Return the [X, Y] coordinate for the center point of the cell that contains the specified text.  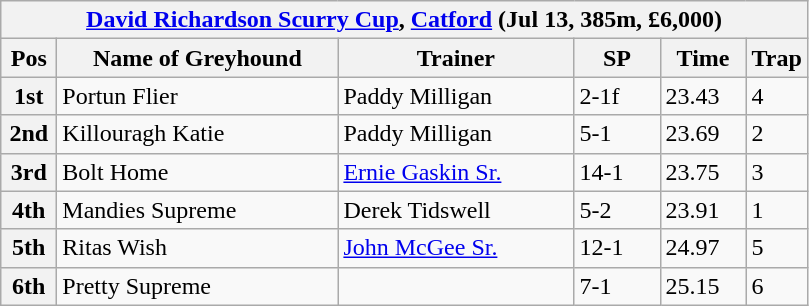
Mandies Supreme [198, 210]
2-1f [617, 96]
Name of Greyhound [198, 58]
23.75 [703, 172]
Pos [29, 58]
Ernie Gaskin Sr. [456, 172]
3rd [29, 172]
SP [617, 58]
Trap [776, 58]
1st [29, 96]
2 [776, 134]
5 [776, 248]
Ritas Wish [198, 248]
25.15 [703, 286]
6th [29, 286]
5-2 [617, 210]
6 [776, 286]
David Richardson Scurry Cup, Catford (Jul 13, 385m, £6,000) [404, 20]
John McGee Sr. [456, 248]
Time [703, 58]
4th [29, 210]
7-1 [617, 286]
1 [776, 210]
14-1 [617, 172]
23.91 [703, 210]
Trainer [456, 58]
23.69 [703, 134]
5-1 [617, 134]
4 [776, 96]
3 [776, 172]
23.43 [703, 96]
Killouragh Katie [198, 134]
Derek Tidswell [456, 210]
Portun Flier [198, 96]
24.97 [703, 248]
Bolt Home [198, 172]
Pretty Supreme [198, 286]
5th [29, 248]
2nd [29, 134]
12-1 [617, 248]
